From the cell containing the given text, extract its center point as (X, Y) coordinate. 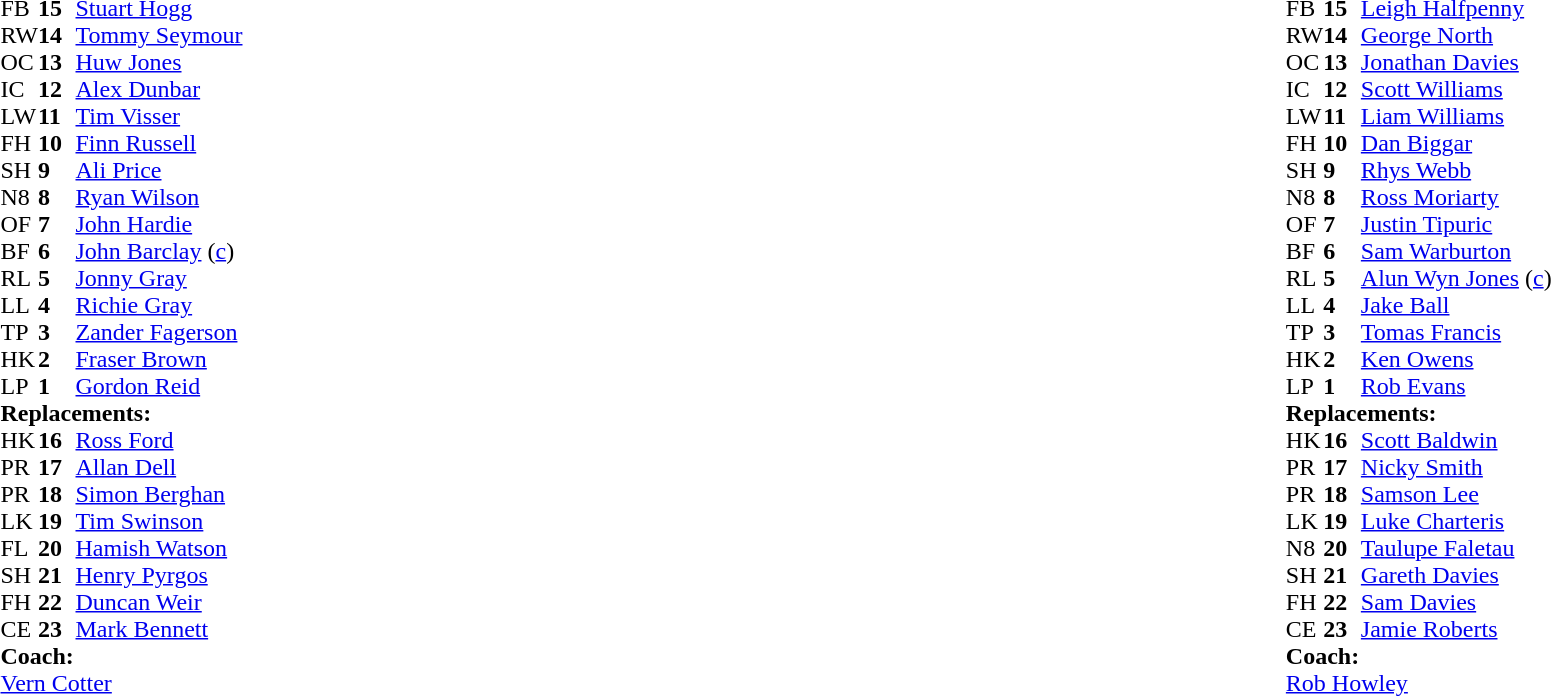
Ali Price (160, 170)
Allan Dell (160, 468)
Jonny Gray (160, 278)
Mark Bennett (160, 630)
Richie Gray (160, 306)
Coach: (121, 656)
Gordon Reid (160, 386)
Tim Swinson (160, 522)
Tim Visser (160, 116)
FL (19, 548)
Replacements: (121, 414)
Finn Russell (160, 144)
Huw Jones (160, 62)
Fraser Brown (160, 360)
Alex Dunbar (160, 90)
John Barclay (c) (160, 252)
Duncan Weir (160, 602)
Zander Fagerson (160, 332)
John Hardie (160, 224)
Tommy Seymour (160, 36)
Henry Pyrgos (160, 576)
Simon Berghan (160, 494)
Hamish Watson (160, 548)
Ross Ford (160, 440)
Ryan Wilson (160, 198)
